Find where the given text appears and provide that cell's center as [x, y] coordinate. 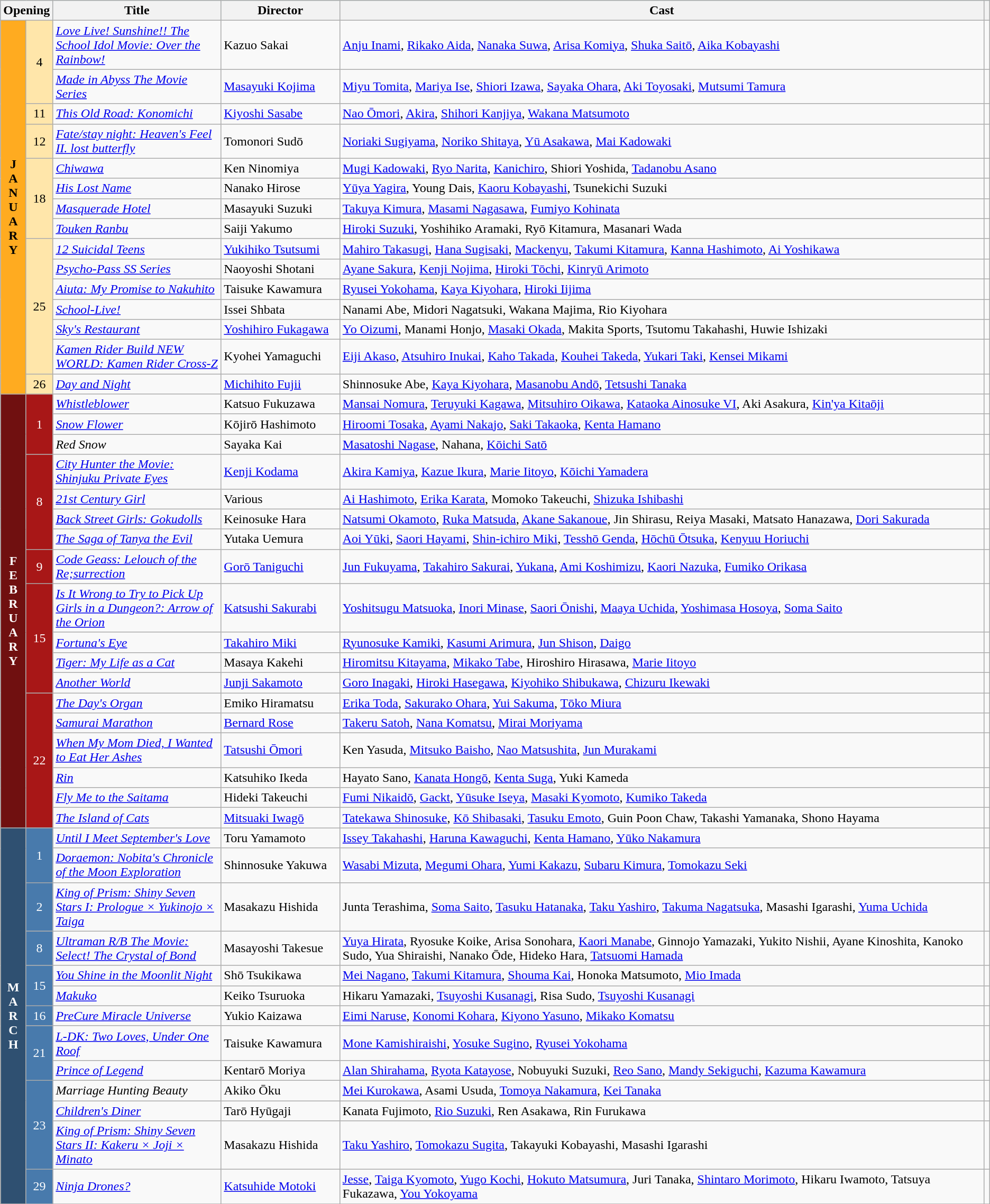
Mugi Kadowaki, Ryo Narita, Kanichiro, Shiori Yoshida, Tadanobu Asano [662, 168]
Children's Diner [137, 1110]
The Saga of Tanya the Evil [137, 539]
Ninja Drones? [137, 1187]
Gorō Taniguchi [280, 566]
Bernard Rose [280, 723]
Takeru Satoh, Nana Komatsu, Mirai Moriyama [662, 723]
His Lost Name [137, 188]
Tiger: My Life as a Cat [137, 662]
Title [137, 11]
Mansai Nomura, Teruyuki Kagawa, Mitsuhiro Oikawa, Kataoka Ainosuke VI, Aki Asakura, Kin'ya Kitaōji [662, 404]
Kiyoshi Sasabe [280, 114]
Chiwawa [137, 168]
L-DK: Two Loves, Under One Roof [137, 1043]
Nanako Hirose [280, 188]
Masatoshi Nagase, Nahana, Kōichi Satō [662, 444]
Tomonori Sudō [280, 141]
Kenji Kodama [280, 472]
Takahiro Miki [280, 642]
King of Prism: Shiny Seven Stars I: Prologue × Yukinojo × Taiga [137, 907]
Junji Sakamoto [280, 682]
Erika Toda, Sakurako Ohara, Yui Sakuma, Tōko Miura [662, 703]
City Hunter the Movie: Shinjuku Private Eyes [137, 472]
Is It Wrong to Try to Pick Up Girls in a Dungeon?: Arrow of the Orion [137, 608]
Hayato Sano, Kanata Hongō, Kenta Suga, Yuki Kameda [662, 778]
Until I Meet September's Love [137, 838]
Ayane Sakura, Kenji Nojima, Hiroki Tōchi, Kinryū Arimoto [662, 269]
Ryusei Yokohama, Kaya Kiyohara, Hiroki Iijima [662, 289]
Issei Shbata [280, 309]
29 [39, 1187]
Kentarō Moriya [280, 1070]
Sky's Restaurant [137, 330]
Ken Ninomiya [280, 168]
Yoshihiro Fukagawa [280, 330]
Eimi Naruse, Konomi Kohara, Kiyono Yasuno, Mikako Komatsu [662, 1016]
Hikaru Yamazaki, Tsuyoshi Kusanagi, Risa Sudo, Tsuyoshi Kusanagi [662, 996]
Natsumi Okamoto, Ruka Matsuda, Akane Sakanoue, Jin Shirasu, Reiya Masaki, Matsato Hanazawa, Dori Sakurada [662, 519]
Yo Oizumi, Manami Honjo, Masaki Okada, Makita Sports, Tsutomu Takahashi, Huwie Ishizaki [662, 330]
This Old Road: Konomichi [137, 114]
Mei Nagano, Takumi Kitamura, Shouma Kai, Honoka Matsumoto, Mio Imada [662, 975]
JANUARY [14, 207]
Fly Me to the Saitama [137, 798]
Sayaka Kai [280, 444]
Yoshitsugu Matsuoka, Inori Minase, Saori Ōnishi, Maaya Uchida, Yoshimasa Hosoya, Soma Saito [662, 608]
Emiko Hiramatsu [280, 703]
Director [280, 11]
9 [39, 566]
Shō Tsukikawa [280, 975]
Katsuo Fukuzawa [280, 404]
You Shine in the Moonlit Night [137, 975]
Marriage Hunting Beauty [137, 1090]
Yukihiko Tsutsumi [280, 249]
PreCure Miracle Universe [137, 1016]
Katsushi Sakurabi [280, 608]
King of Prism: Shiny Seven Stars II: Kakeru × Joji × Minato [137, 1145]
Made in Abyss The Movie Series [137, 87]
Kōjirō Hashimoto [280, 424]
Naoyoshi Shotani [280, 269]
FEBRUARY [14, 611]
Fumi Nikaidō, Gackt, Yūsuke Iseya, Masaki Kyomoto, Kumiko Takeda [662, 798]
Masquerade Hotel [137, 208]
Shinnosuke Abe, Kaya Kiyohara, Masanobu Andō, Tetsushi Tanaka [662, 384]
2 [39, 907]
Noriaki Sugiyama, Noriko Shitaya, Yū Asakawa, Mai Kadowaki [662, 141]
Hiromitsu Kitayama, Mikako Tabe, Hiroshiro Hirasawa, Marie Iitoyo [662, 662]
Masayuki Kojima [280, 87]
Aoi Yūki, Saori Hayami, Shin-ichiro Miki, Tesshō Genda, Hōchū Ōtsuka, Kenyuu Horiuchi [662, 539]
Takuya Kimura, Masami Nagasawa, Fumiyo Kohinata [662, 208]
Keinosuke Hara [280, 519]
16 [39, 1016]
Love Live! Sunshine!! The School Idol Movie: Over the Rainbow! [137, 45]
Cast [662, 11]
21st Century Girl [137, 499]
Tatsushi Ōmori [280, 750]
Aiuta: My Promise to Nakuhito [137, 289]
Doraemon: Nobita's Chronicle of the Moon Exploration [137, 865]
Snow Flower [137, 424]
The Day's Organ [137, 703]
Wasabi Mizuta, Megumi Ohara, Yumi Kakazu, Subaru Kimura, Tomokazu Seki [662, 865]
Yūya Yagira, Young Dais, Kaoru Kobayashi, Tsunekichi Suzuki [662, 188]
Fate/stay night: Heaven's Feel II. lost butterfly [137, 141]
Katsuhide Motoki [280, 1187]
23 [39, 1125]
12 [39, 141]
Masayuki Suzuki [280, 208]
Katsuhiko Ikeda [280, 778]
Mei Kurokawa, Asami Usuda, Tomoya Nakamura, Kei Tanaka [662, 1090]
When My Mom Died, I Wanted to Eat Her Ashes [137, 750]
The Island of Cats [137, 818]
Back Street Girls: Gokudolls [137, 519]
Fortuna's Eye [137, 642]
Ken Yasuda, Mitsuko Baisho, Nao Matsushita, Jun Murakami [662, 750]
Junta Terashima, Soma Saito, Tasuku Hatanaka, Taku Yashiro, Takuma Nagatsuka, Masashi Igarashi, Yuma Uchida [662, 907]
Masaya Kakehi [280, 662]
Code Geass: Lelouch of the Re;surrection [137, 566]
Kyohei Yamaguchi [280, 357]
Anju Inami, Rikako Aida, Nanaka Suwa, Arisa Komiya, Shuka Saitō, Aika Kobayashi [662, 45]
Hiroomi Tosaka, Ayami Nakajo, Saki Takaoka, Kenta Hamano [662, 424]
11 [39, 114]
Eiji Akaso, Atsuhiro Inukai, Kaho Takada, Kouhei Takeda, Yukari Taki, Kensei Mikami [662, 357]
22 [39, 761]
Hiroki Suzuki, Yoshihiko Aramaki, Ryō Kitamura, Masanari Wada [662, 229]
Miyu Tomita, Mariya Ise, Shiori Izawa, Sayaka Ohara, Aki Toyosaki, Mutsumi Tamura [662, 87]
Psycho-Pass SS Series [137, 269]
Keiko Tsuruoka [280, 996]
Whistleblower [137, 404]
Masayoshi Takesue [280, 948]
Opening [26, 11]
Nao Ōmori, Akira, Shihori Kanjiya, Wakana Matsumoto [662, 114]
Yutaka Uemura [280, 539]
Touken Ranbu [137, 229]
Another World [137, 682]
Ultraman R/B The Movie: Select! The Crystal of Bond [137, 948]
Yukio Kaizawa [280, 1016]
12 Suicidal Teens [137, 249]
25 [39, 306]
Makuko [137, 996]
4 [39, 62]
Saiji Yakumo [280, 229]
Nanami Abe, Midori Nagatsuki, Wakana Majima, Rio Kiyohara [662, 309]
Taku Yashiro, Tomokazu Sugita, Takayuki Kobayashi, Masashi Igarashi [662, 1145]
Red Snow [137, 444]
18 [39, 198]
Ryunosuke Kamiki, Kasumi Arimura, Jun Shison, Daigo [662, 642]
Ai Hashimoto, Erika Karata, Momoko Takeuchi, Shizuka Ishibashi [662, 499]
Hideki Takeuchi [280, 798]
Alan Shirahama, Ryota Katayose, Nobuyuki Suzuki, Reo Sano, Mandy Sekiguchi, Kazuma Kawamura [662, 1070]
Goro Inagaki, Hiroki Hasegawa, Kiyohiko Shibukawa, Chizuru Ikewaki [662, 682]
Issey Takahashi, Haruna Kawaguchi, Kenta Hamano, Yūko Nakamura [662, 838]
21 [39, 1053]
Jesse, Taiga Kyomoto, Yugo Kochi, Hokuto Matsumura, Juri Tanaka, Shintaro Morimoto, Hikaru Iwamoto, Tatsuya Fukazawa, You Yokoyama [662, 1187]
Mahiro Takasugi, Hana Sugisaki, Mackenyu, Takumi Kitamura, Kanna Hashimoto, Ai Yoshikawa [662, 249]
School-Live! [137, 309]
Akira Kamiya, Kazue Ikura, Marie Iitoyo, Kōichi Yamadera [662, 472]
MARCH [14, 1016]
26 [39, 384]
Various [280, 499]
Kamen Rider Build NEW WORLD: Kamen Rider Cross-Z [137, 357]
Samurai Marathon [137, 723]
Akiko Ōku [280, 1090]
Toru Yamamoto [280, 838]
Day and Night [137, 384]
Mitsuaki Iwagō [280, 818]
Tarō Hyūgaji [280, 1110]
Kazuo Sakai [280, 45]
Michihito Fujii [280, 384]
Jun Fukuyama, Takahiro Sakurai, Yukana, Ami Koshimizu, Kaori Nazuka, Fumiko Orikasa [662, 566]
Kanata Fujimoto, Rio Suzuki, Ren Asakawa, Rin Furukawa [662, 1110]
Mone Kamishiraishi, Yosuke Sugino, Ryusei Yokohama [662, 1043]
Rin [137, 778]
Shinnosuke Yakuwa [280, 865]
Prince of Legend [137, 1070]
Tatekawa Shinosuke, Kō Shibasaki, Tasuku Emoto, Guin Poon Chaw, Takashi Yamanaka, Shono Hayama [662, 818]
